Provide the [x, y] coordinate of the cell's center where the given text is located.  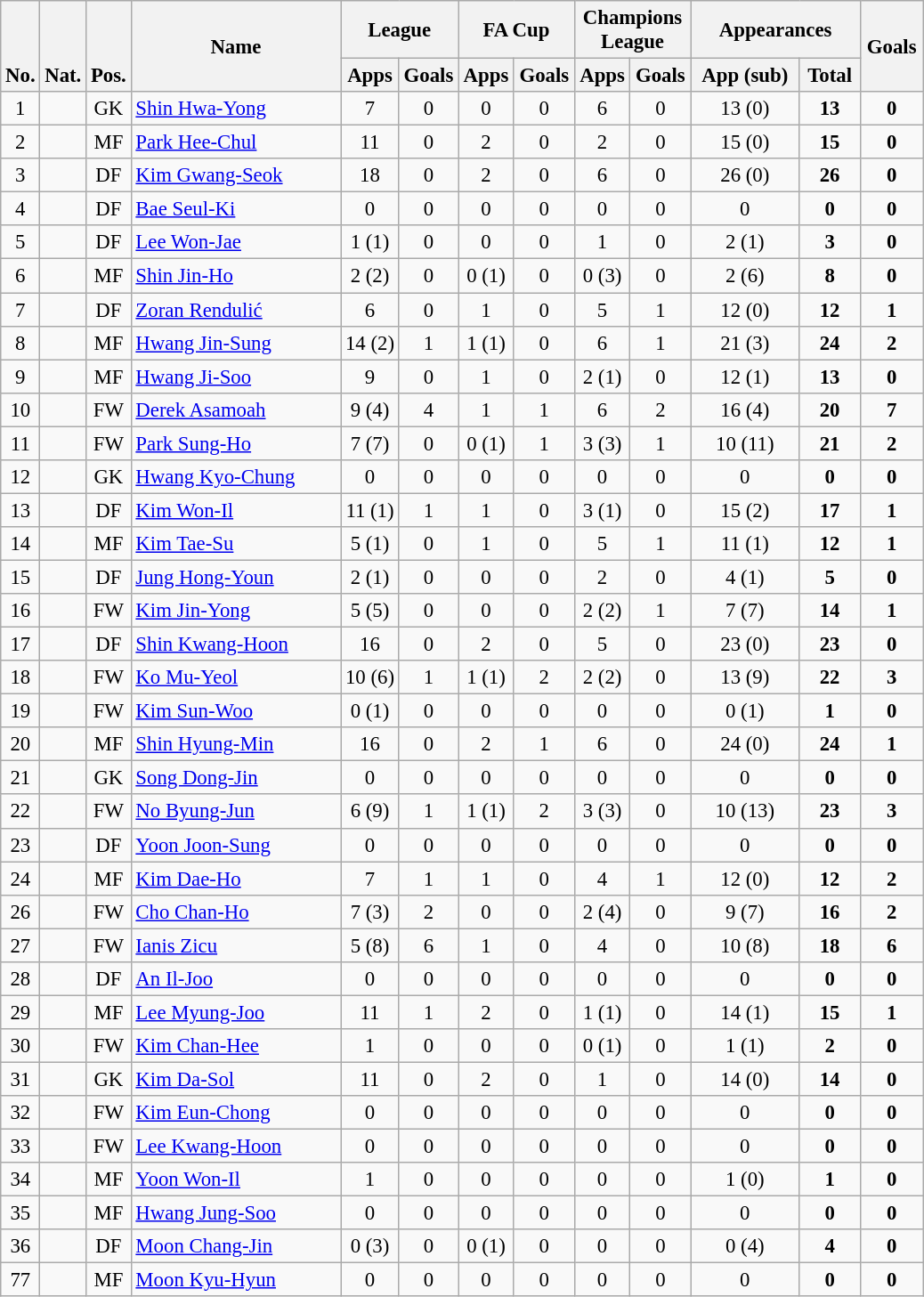
19 [20, 711]
Moon Kyu-Hyun [236, 1280]
26 (0) [745, 175]
13 (0) [745, 109]
Total [830, 76]
Moon Chang-Jin [236, 1246]
5 (5) [370, 611]
9 (7) [745, 912]
Kim Jin-Yong [236, 611]
Lee Kwang-Hoon [236, 1147]
36 [20, 1246]
23 (0) [745, 644]
13 (9) [745, 677]
FA Cup [516, 30]
League [400, 30]
10 (8) [745, 945]
24 (0) [745, 744]
Lee Won-Jae [236, 243]
35 [20, 1213]
10 (13) [745, 812]
Bae Seul-Ki [236, 209]
Shin Jin-Ho [236, 276]
Shin Kwang-Hoon [236, 644]
32 [20, 1113]
Hwang Jin-Sung [236, 343]
10 (11) [745, 443]
14 (1) [745, 1012]
12 (1) [745, 377]
Hwang Jung-Soo [236, 1213]
Yoon Joon-Sung [236, 845]
Derek Asamoah [236, 409]
Ko Mu-Yeol [236, 677]
Park Hee-Chul [236, 142]
Kim Eun-Chong [236, 1113]
Pos. [109, 46]
28 [20, 979]
Hwang Ji-Soo [236, 377]
An Il-Joo [236, 979]
30 [20, 1046]
Shin Hyung-Min [236, 744]
Nat. [63, 46]
Lee Myung-Joo [236, 1012]
31 [20, 1079]
Yoon Won-Il [236, 1179]
34 [20, 1179]
4 (1) [745, 577]
5 (8) [370, 945]
14 (2) [370, 343]
15 (0) [745, 142]
Kim Da-Sol [236, 1079]
14 (0) [745, 1079]
App (sub) [745, 76]
77 [20, 1280]
10 [20, 409]
Zoran Rendulić [236, 310]
Shin Hwa-Yong [236, 109]
Kim Won-Il [236, 510]
Cho Chan-Ho [236, 912]
Appearances [776, 30]
2 (4) [602, 912]
27 [20, 945]
0 (4) [745, 1246]
Kim Chan-Hee [236, 1046]
Jung Hong-Youn [236, 577]
No Byung-Jun [236, 812]
Name [236, 46]
1 (0) [745, 1179]
Song Dong-Jin [236, 778]
15 (2) [745, 510]
9 (4) [370, 409]
21 (3) [745, 343]
Kim Dae-Ho [236, 879]
No. [20, 46]
Kim Sun-Woo [236, 711]
6 (9) [370, 812]
2 (6) [745, 276]
3 (1) [602, 510]
Kim Gwang-Seok [236, 175]
Hwang Kyo-Chung [236, 477]
33 [20, 1147]
Kim Tae-Su [236, 544]
Park Sung-Ho [236, 443]
Ianis Zicu [236, 945]
7 (3) [370, 912]
10 (6) [370, 677]
16 (4) [745, 409]
5 (1) [370, 544]
Champions League [632, 30]
29 [20, 1012]
